Return (X, Y) of the center of cell containing provided text 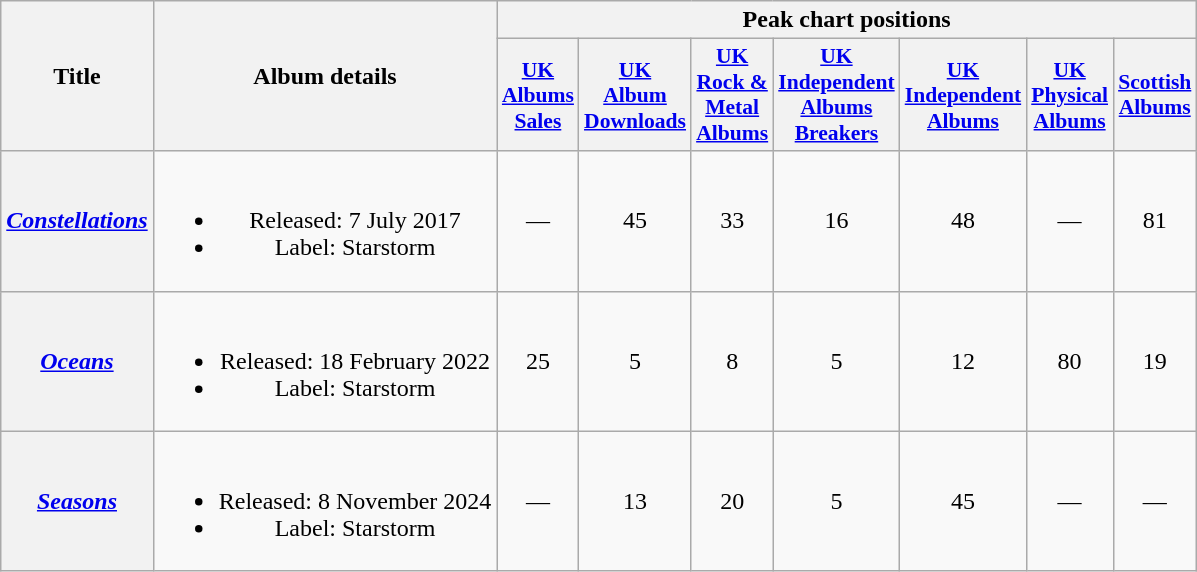
UKPhysical Albums (1070, 95)
80 (1070, 361)
UKRock & Metal Albums (732, 95)
19 (1154, 361)
12 (963, 361)
Peak chart positions (847, 20)
Released: 18 February 2022Label: Starstorm (325, 361)
48 (963, 221)
16 (836, 221)
13 (635, 501)
Released: 7 July 2017Label: Starstorm (325, 221)
33 (732, 221)
Released: 8 November 2024Label: Starstorm (325, 501)
UKIndependent Albums Breakers (836, 95)
20 (732, 501)
UKIndependent Albums (963, 95)
25 (538, 361)
Album details (325, 76)
Seasons (77, 501)
81 (1154, 221)
Constellations (77, 221)
Scottish Albums (1154, 95)
Oceans (77, 361)
UKAlbums Sales (538, 95)
8 (732, 361)
Title (77, 76)
UKAlbum Downloads (635, 95)
